Scan for the cell matching the given text and deliver its [X, Y] coordinate at center. 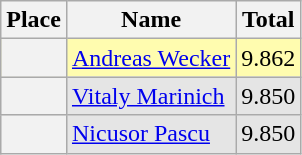
Place [34, 20]
Nicusor Pascu [150, 134]
Vitaly Marinich [150, 96]
Andreas Wecker [150, 58]
Name [150, 20]
9.862 [268, 58]
Total [268, 20]
